Output the (x, y) coordinate of the center of the cell containing the given text.  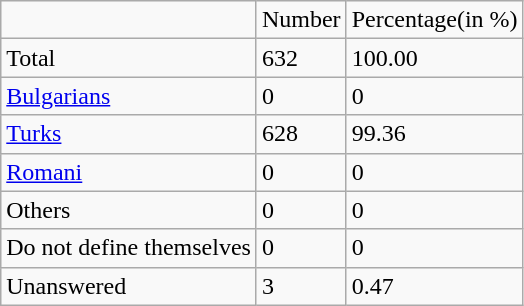
Unanswered (129, 286)
Romani (129, 172)
632 (301, 58)
0.47 (434, 286)
Others (129, 210)
Number (301, 20)
Bulgarians (129, 96)
Total (129, 58)
99.36 (434, 134)
100.00 (434, 58)
Percentage(in %) (434, 20)
628 (301, 134)
3 (301, 286)
Turks (129, 134)
Do not define themselves (129, 248)
